Capture the cell that displays the provided text and extract its [x, y] central coordinate. 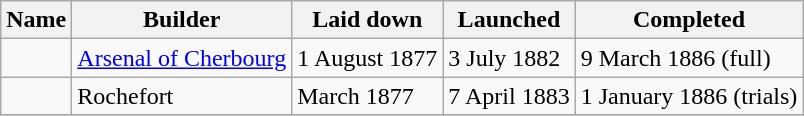
1 August 1877 [368, 58]
Launched [509, 20]
Arsenal of Cherbourg [182, 58]
1 January 1886 (trials) [689, 96]
March 1877 [368, 96]
Laid down [368, 20]
9 March 1886 (full) [689, 58]
Completed [689, 20]
7 April 1883 [509, 96]
3 July 1882 [509, 58]
Name [36, 20]
Rochefort [182, 96]
Builder [182, 20]
